Determine the (x, y) coordinate at the center of the cell enclosing the given text.  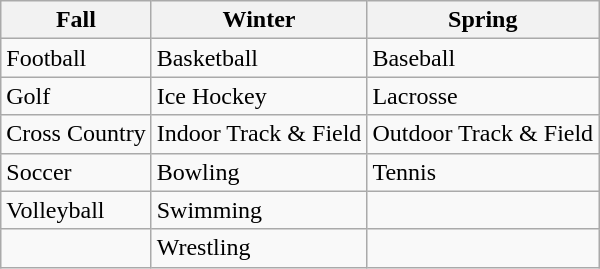
Swimming (259, 210)
Lacrosse (483, 96)
Spring (483, 20)
Ice Hockey (259, 96)
Soccer (76, 172)
Outdoor Track & Field (483, 134)
Tennis (483, 172)
Basketball (259, 58)
Cross Country (76, 134)
Indoor Track & Field (259, 134)
Bowling (259, 172)
Winter (259, 20)
Volleyball (76, 210)
Wrestling (259, 248)
Baseball (483, 58)
Football (76, 58)
Fall (76, 20)
Golf (76, 96)
